Determine the [X, Y] coordinate at the center of the cell enclosing the given text.  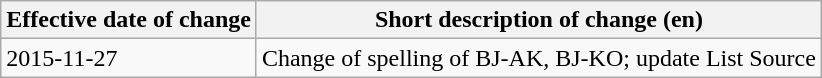
2015-11-27 [129, 58]
Short description of change (en) [538, 20]
Change of spelling of BJ-AK, BJ-KO; update List Source [538, 58]
Effective date of change [129, 20]
